Identify which cell holds the provided text, then report its [X, Y] central coordinate. 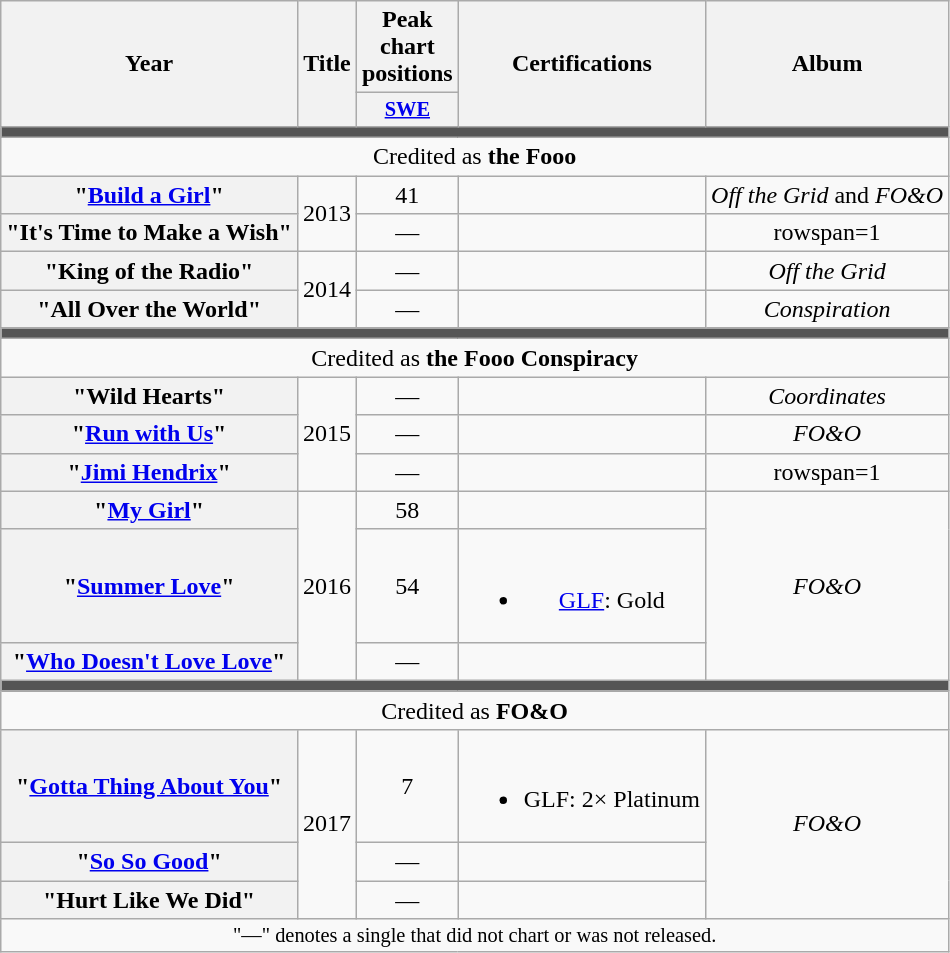
Credited as the Fooo [475, 157]
"Summer Love" [150, 586]
Credited as FO&O [475, 710]
"Gotta Thing About You" [150, 786]
2016 [326, 586]
7 [407, 786]
Album [828, 64]
Coordinates [828, 396]
SWE [407, 110]
"Run with Us" [150, 434]
2014 [326, 290]
2017 [326, 824]
2013 [326, 214]
41 [407, 195]
"—" denotes a single that did not chart or was not released. [475, 936]
"Wild Hearts" [150, 396]
"Who Doesn't Love Love" [150, 661]
GLF: 2× Platinum [582, 786]
GLF: Gold [582, 586]
"So So Good" [150, 862]
2015 [326, 434]
"King of the Radio" [150, 271]
"All Over the World" [150, 309]
Conspiration [828, 309]
Year [150, 64]
"Jimi Hendrix" [150, 472]
54 [407, 586]
"Hurt Like We Did" [150, 900]
Off the Grid and FO&O [828, 195]
Certifications [582, 64]
Peak chart positions [407, 47]
"My Girl" [150, 510]
"It's Time to Make a Wish" [150, 233]
"Build a Girl" [150, 195]
Credited as the Fooo Conspiracy [475, 358]
58 [407, 510]
Title [326, 64]
Off the Grid [828, 271]
